Detect which cell encompasses the target text, then output its (x, y) center coordinate. 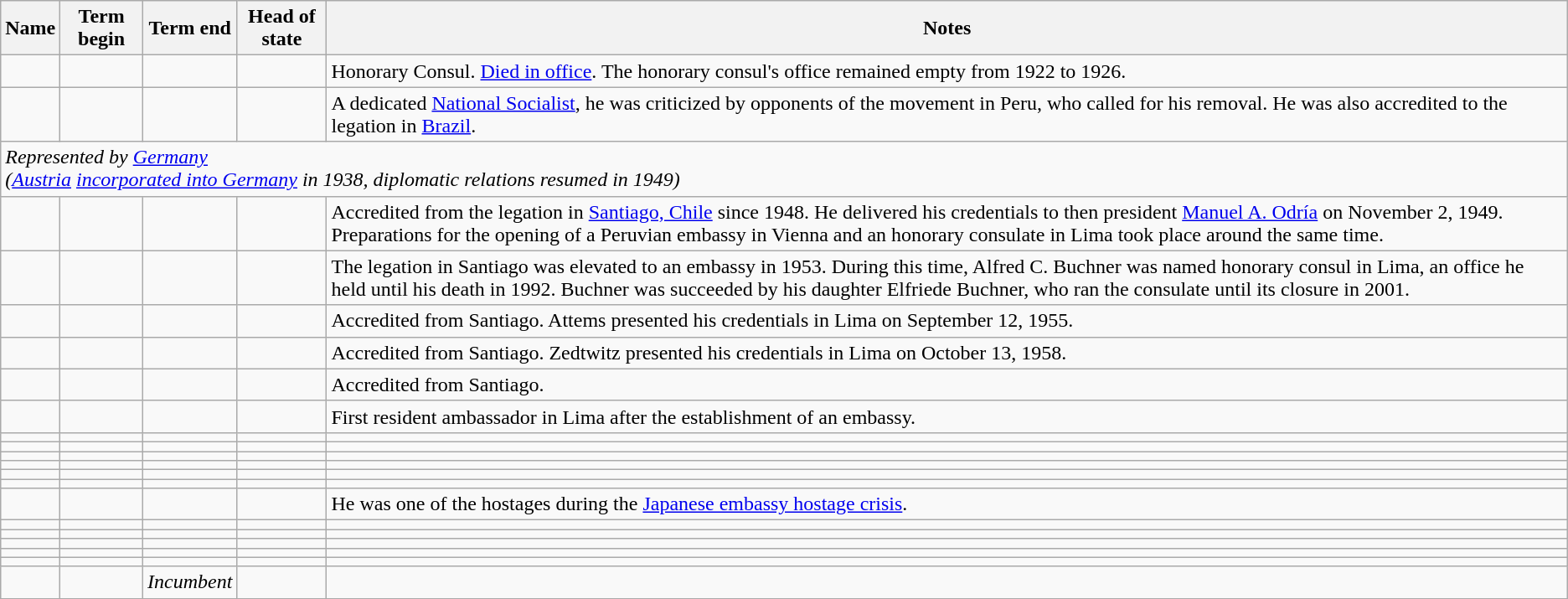
Term begin (102, 28)
Accredited from Santiago. Zedtwitz presented his credentials in Lima on October 13, 1958. (946, 353)
Name (30, 28)
Notes (946, 28)
Accredited from Santiago. (946, 385)
He was one of the hostages during the Japanese embassy hostage crisis. (946, 504)
Head of state (281, 28)
Represented by Germany(Austria incorporated into Germany in 1938, diplomatic relations resumed in 1949) (784, 169)
Term end (189, 28)
Accredited from Santiago. Attems presented his credentials in Lima on September 12, 1955. (946, 321)
Incumbent (189, 582)
Honorary Consul. Died in office. The honorary consul's office remained empty from 1922 to 1926. (946, 71)
First resident ambassador in Lima after the establishment of an embassy. (946, 416)
